Pinpoint the cell where the given text exists, returning its [X, Y] midpoint coordinate. 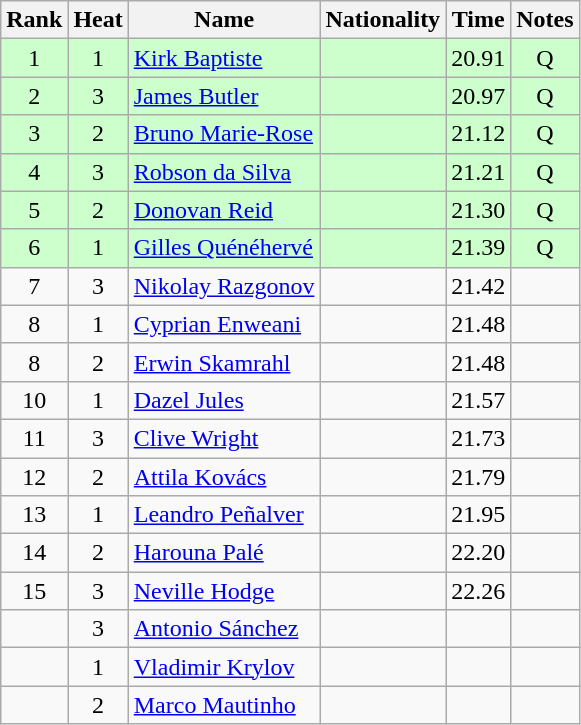
Marco Mautinho [224, 705]
12 [34, 477]
21.12 [478, 134]
20.97 [478, 96]
6 [34, 248]
James Butler [224, 96]
21.95 [478, 515]
21.57 [478, 400]
14 [34, 553]
21.79 [478, 477]
10 [34, 400]
Donovan Reid [224, 210]
Cyprian Enweani [224, 324]
Heat [98, 20]
Bruno Marie-Rose [224, 134]
13 [34, 515]
11 [34, 438]
21.42 [478, 286]
21.21 [478, 172]
22.20 [478, 553]
21.39 [478, 248]
Attila Kovács [224, 477]
21.73 [478, 438]
22.26 [478, 591]
15 [34, 591]
Antonio Sánchez [224, 629]
Name [224, 20]
Time [478, 20]
Gilles Quénéhervé [224, 248]
Kirk Baptiste [224, 58]
20.91 [478, 58]
Vladimir Krylov [224, 667]
Notes [545, 20]
Neville Hodge [224, 591]
5 [34, 210]
Dazel Jules [224, 400]
Nationality [383, 20]
Nikolay Razgonov [224, 286]
4 [34, 172]
Harouna Palé [224, 553]
7 [34, 286]
Rank [34, 20]
Clive Wright [224, 438]
Robson da Silva [224, 172]
21.30 [478, 210]
Leandro Peñalver [224, 515]
Erwin Skamrahl [224, 362]
